Scan for the cell matching the given text and deliver its [x, y] coordinate at center. 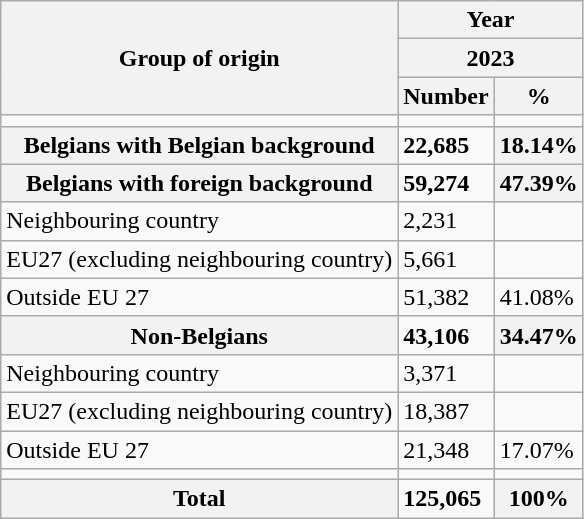
100% [538, 499]
5,661 [446, 259]
Number [446, 96]
Belgians with Belgian background [200, 145]
51,382 [446, 297]
21,348 [446, 449]
Belgians with foreign background [200, 183]
3,371 [446, 373]
Year [490, 20]
22,685 [446, 145]
2023 [490, 58]
47.39% [538, 183]
41.08% [538, 297]
2,231 [446, 221]
Total [200, 499]
59,274 [446, 183]
125,065 [446, 499]
Group of origin [200, 58]
18,387 [446, 411]
43,106 [446, 335]
% [538, 96]
17.07% [538, 449]
Non-Belgians [200, 335]
34.47% [538, 335]
18.14% [538, 145]
